Search for the cell housing the specified text and yield its [X, Y] center coordinate. 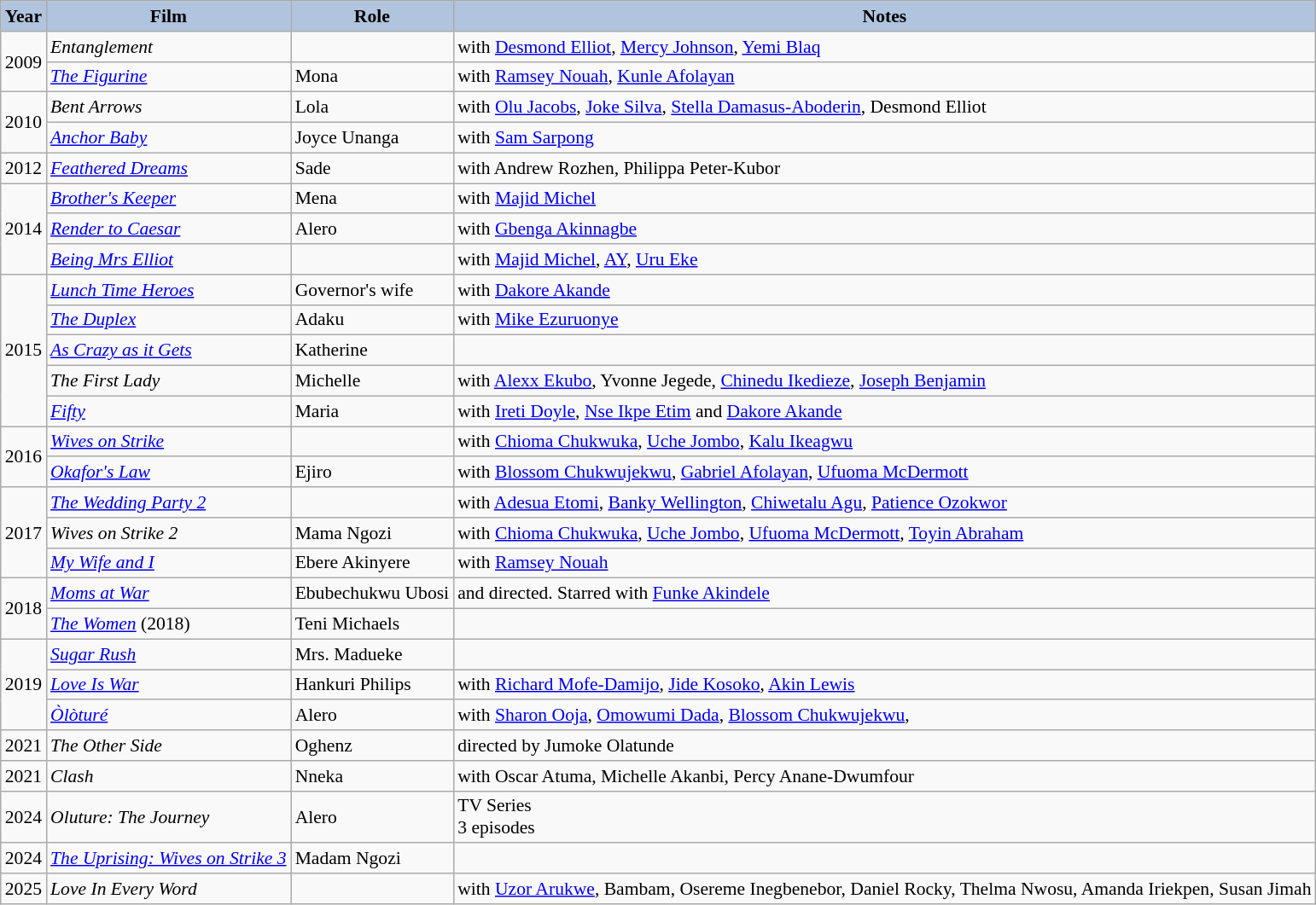
Michelle [372, 381]
Clash [169, 776]
2009 [24, 61]
Love In Every Word [169, 889]
Sugar Rush [169, 654]
with Ramsey Nouah, Kunle Afolayan [884, 77]
Katherine [372, 351]
with Desmond Elliot, Mercy Johnson, Yemi Blaq [884, 47]
2014 [24, 229]
2017 [24, 532]
Lunch Time Heroes [169, 290]
Mrs. Madueke [372, 654]
2019 [24, 684]
Moms at War [169, 594]
Sade [372, 168]
with Majid Michel, AY, Uru Eke [884, 259]
2025 [24, 889]
Lola [372, 107]
with Richard Mofe-Damijo, Jide Kosoko, Akin Lewis [884, 685]
2016 [24, 457]
TV Series3 episodes [884, 817]
with Dakore Akande [884, 290]
2018 [24, 609]
with Andrew Rozhen, Philippa Peter-Kubor [884, 168]
The First Lady [169, 381]
Wives on Strike [169, 442]
with Olu Jacobs, Joke Silva, Stella Damasus-Aboderin, Desmond Elliot [884, 107]
Wives on Strike 2 [169, 533]
Film [169, 16]
Maria [372, 411]
The Other Side [169, 745]
Mena [372, 199]
Mama Ngozi [372, 533]
with Blossom Chukwujekwu, Gabriel Afolayan, Ufuoma McDermott [884, 473]
with Majid Michel [884, 199]
Ebubechukwu Ubosi [372, 594]
Adaku [372, 320]
Anchor Baby [169, 138]
Ejiro [372, 473]
Oluture: The Journey [169, 817]
The Uprising: Wives on Strike 3 [169, 859]
Love Is War [169, 685]
Okafor's Law [169, 473]
Òlòturé [169, 716]
My Wife and I [169, 563]
The Figurine [169, 77]
with Uzor Arukwe, Bambam, Osereme Inegbenebor, Daniel Rocky, Thelma Nwosu, Amanda Iriekpen, Susan Jimah [884, 889]
Nneka [372, 776]
The Wedding Party 2 [169, 502]
with Sam Sarpong [884, 138]
Year [24, 16]
with Ramsey Nouah [884, 563]
Oghenz [372, 745]
Hankuri Philips [372, 685]
with Mike Ezuruonye [884, 320]
2010 [24, 123]
The Women (2018) [169, 624]
The Duplex [169, 320]
with Chioma Chukwuka, Uche Jombo, Kalu Ikeagwu [884, 442]
with Gbenga Akinnagbe [884, 229]
As Crazy as it Gets [169, 351]
Feathered Dreams [169, 168]
Fifty [169, 411]
and directed. Starred with Funke Akindele [884, 594]
Joyce Unanga [372, 138]
with Chioma Chukwuka, Uche Jombo, Ufuoma McDermott, Toyin Abraham [884, 533]
2015 [24, 351]
Being Mrs Elliot [169, 259]
Entanglement [169, 47]
Role [372, 16]
Brother's Keeper [169, 199]
with Oscar Atuma, Michelle Akanbi, Percy Anane-Dwumfour [884, 776]
Render to Caesar [169, 229]
Bent Arrows [169, 107]
Ebere Akinyere [372, 563]
Madam Ngozi [372, 859]
Notes [884, 16]
directed by Jumoke Olatunde [884, 745]
with Alexx Ekubo, Yvonne Jegede, Chinedu Ikedieze, Joseph Benjamin [884, 381]
2012 [24, 168]
with Sharon Ooja, Omowumi Dada, Blossom Chukwujekwu, [884, 716]
with Adesua Etomi, Banky Wellington, Chiwetalu Agu, Patience Ozokwor [884, 502]
Governor's wife [372, 290]
Teni Michaels [372, 624]
with Ireti Doyle, Nse Ikpe Etim and Dakore Akande [884, 411]
Mona [372, 77]
